Find where the given text appears and provide that cell's center as [X, Y] coordinate. 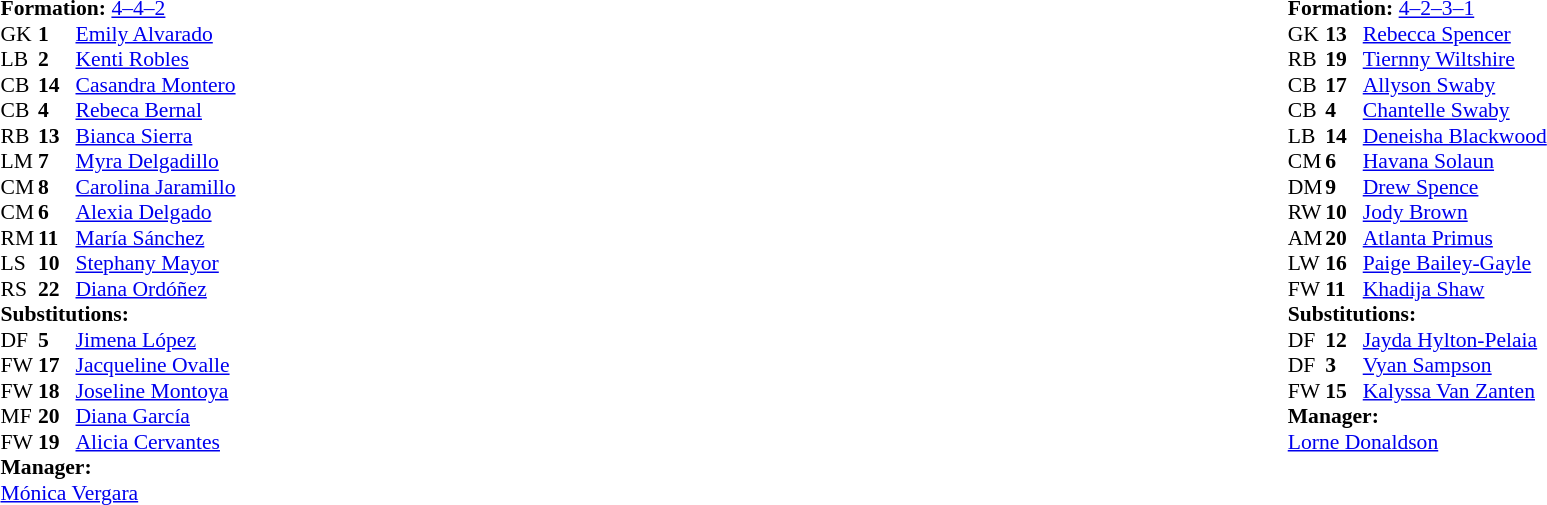
Atlanta Primus [1455, 238]
Kalyssa Van Zanten [1455, 391]
Alicia Cervantes [156, 442]
Alexia Delgado [156, 213]
Drew Spence [1455, 187]
Emily Alvarado [156, 34]
5 [57, 340]
AM [1307, 238]
RW [1307, 213]
Paige Bailey-Gayle [1455, 263]
15 [1344, 391]
Jody Brown [1455, 213]
8 [57, 187]
Lorne Donaldson [1418, 442]
LS [19, 263]
Rebeca Bernal [156, 111]
Allyson Swaby [1455, 85]
Jayda Hylton-Pelaia [1455, 340]
Jacqueline Ovalle [156, 365]
Myra Delgadillo [156, 161]
9 [1344, 187]
12 [1344, 340]
2 [57, 59]
DM [1307, 187]
Tiernny Wiltshire [1455, 59]
3 [1344, 365]
Stephany Mayor [156, 263]
Kenti Robles [156, 59]
Vyan Sampson [1455, 365]
22 [57, 289]
RS [19, 289]
Casandra Montero [156, 85]
RM [19, 238]
Diana García [156, 417]
LM [19, 161]
18 [57, 391]
Diana Ordóñez [156, 289]
Chantelle Swaby [1455, 111]
Deneisha Blackwood [1455, 136]
7 [57, 161]
Jimena López [156, 340]
Khadija Shaw [1455, 289]
Havana Solaun [1455, 161]
María Sánchez [156, 238]
Carolina Jaramillo [156, 187]
Rebecca Spencer [1455, 34]
1 [57, 34]
MF [19, 417]
16 [1344, 263]
Bianca Sierra [156, 136]
Joseline Montoya [156, 391]
LW [1307, 263]
